From the cell containing the given text, extract its center point as (x, y) coordinate. 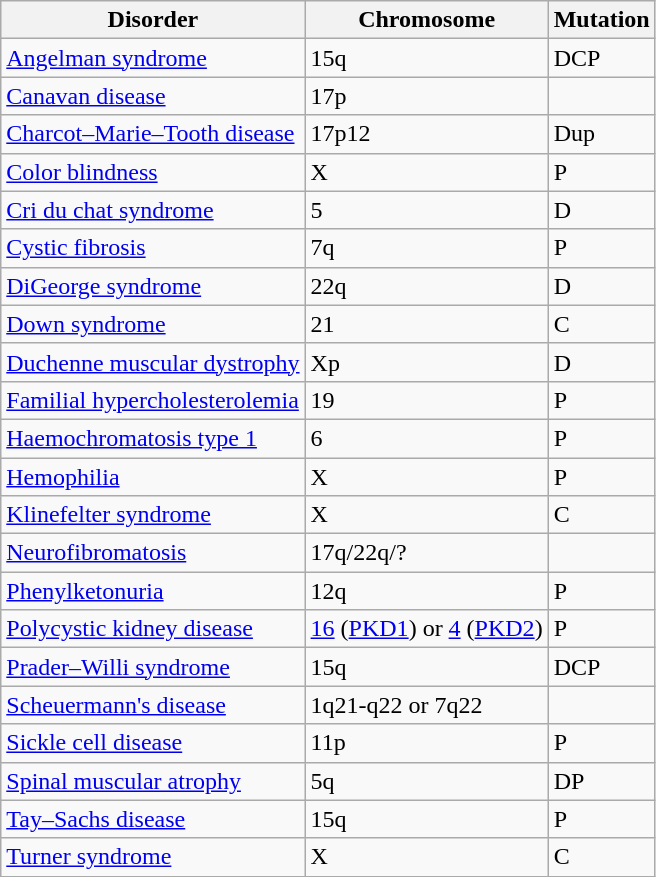
Scheuermann's disease (153, 705)
DP (602, 781)
22q (426, 286)
21 (426, 324)
Hemophilia (153, 477)
Prader–Willi syndrome (153, 667)
Phenylketonuria (153, 591)
Haemochromatosis type 1 (153, 438)
6 (426, 438)
7q (426, 248)
Neurofibromatosis (153, 553)
Turner syndrome (153, 857)
5q (426, 781)
Disorder (153, 20)
Spinal muscular atrophy (153, 781)
11p (426, 743)
Duchenne muscular dystrophy (153, 362)
Chromosome (426, 20)
5 (426, 210)
Cri du chat syndrome (153, 210)
17p12 (426, 134)
Mutation (602, 20)
Charcot–Marie–Tooth disease (153, 134)
16 (PKD1) or 4 (PKD2) (426, 629)
Dup (602, 134)
Angelman syndrome (153, 58)
Xp (426, 362)
Polycystic kidney disease (153, 629)
Tay–Sachs disease (153, 819)
DiGeorge syndrome (153, 286)
17p (426, 96)
12q (426, 591)
1q21-q22 or 7q22 (426, 705)
17q/22q/? (426, 553)
Down syndrome (153, 324)
Color blindness (153, 172)
19 (426, 400)
Familial hypercholesterolemia (153, 400)
Klinefelter syndrome (153, 515)
Cystic fibrosis (153, 248)
Canavan disease (153, 96)
Sickle cell disease (153, 743)
